Search for the cell housing the specified text and yield its (X, Y) center coordinate. 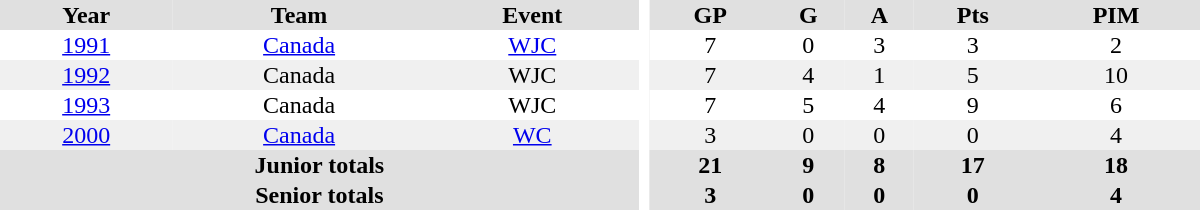
21 (710, 165)
GP (710, 15)
Junior totals (320, 165)
17 (973, 165)
2000 (86, 135)
10 (1116, 75)
WC (532, 135)
Event (532, 15)
G (808, 15)
A (880, 15)
PIM (1116, 15)
Team (298, 15)
2 (1116, 45)
1993 (86, 105)
6 (1116, 105)
1992 (86, 75)
1 (880, 75)
Pts (973, 15)
8 (880, 165)
Year (86, 15)
18 (1116, 165)
1991 (86, 45)
Senior totals (320, 195)
